Extract the (X, Y) coordinate from the center of the cell holding the provided text.  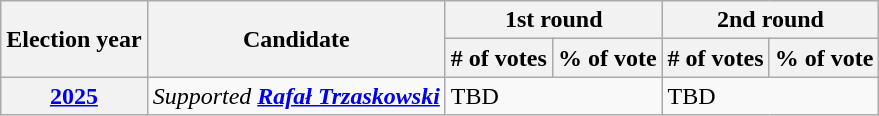
Candidate (296, 39)
Election year (74, 39)
Supported Rafał Trzaskowski (296, 96)
2nd round (770, 20)
1st round (554, 20)
2025 (74, 96)
